Scan for the cell matching the given text and deliver its [x, y] coordinate at center. 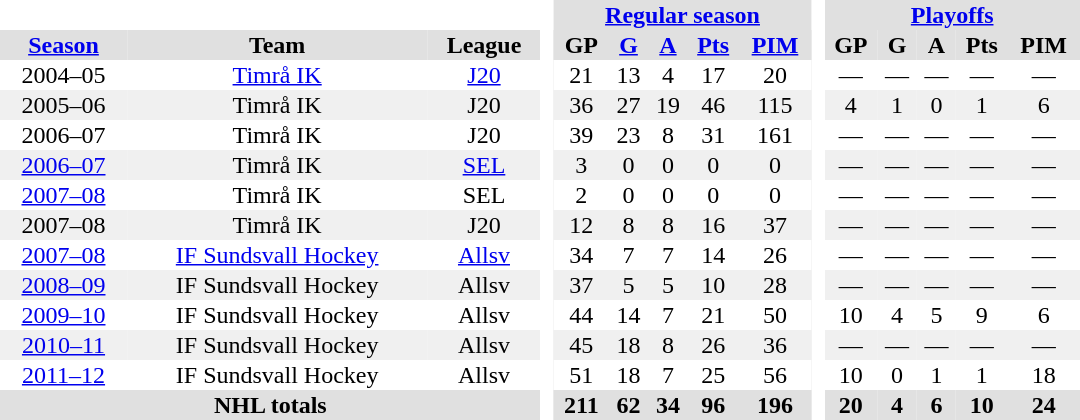
27 [628, 105]
3 [582, 165]
161 [775, 135]
25 [714, 375]
2009–10 [64, 315]
46 [714, 105]
NHL totals [270, 405]
62 [628, 405]
50 [775, 315]
2010–11 [64, 345]
196 [775, 405]
Team [277, 45]
9 [982, 315]
Playoffs [952, 15]
2011–12 [64, 375]
Regular season [682, 15]
24 [1044, 405]
2008–09 [64, 285]
44 [582, 315]
51 [582, 375]
19 [668, 105]
96 [714, 405]
2004–05 [64, 75]
115 [775, 105]
39 [582, 135]
45 [582, 345]
13 [628, 75]
League [484, 45]
12 [582, 225]
Season [64, 45]
2 [582, 195]
16 [714, 225]
17 [714, 75]
211 [582, 405]
2005–06 [64, 105]
31 [714, 135]
23 [628, 135]
28 [775, 285]
56 [775, 375]
